Extract the (x, y) coordinate from the center of the cell holding the provided text.  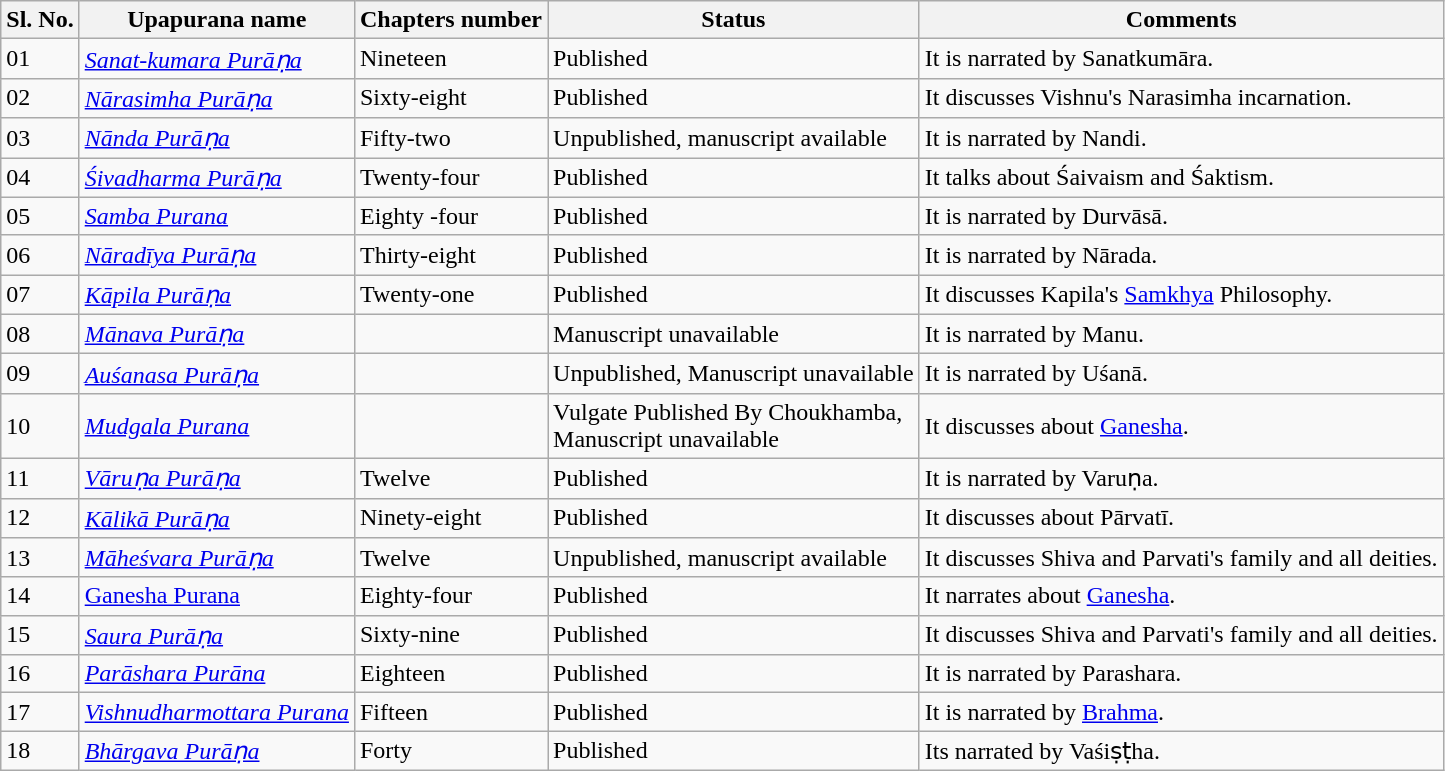
Sanat-kumara Purāṇa (216, 59)
It is narrated by Varuṇa. (1181, 478)
Auśanasa Purāṇa (216, 374)
08 (40, 334)
09 (40, 374)
Vulgate Published By Choukhamba,Manuscript unavailable (734, 426)
Fifteen (450, 712)
Nārasimha Purāṇa (216, 98)
Sixty-nine (450, 635)
It is narrated by Nandi. (1181, 138)
14 (40, 596)
It discusses Kapila's Samkhya Philosophy. (1181, 295)
Its narrated by Vaśiṣṭha. (1181, 751)
06 (40, 255)
17 (40, 712)
Saura Purāṇa (216, 635)
02 (40, 98)
Forty (450, 751)
13 (40, 558)
Ganesha Purana (216, 596)
Eighty -four (450, 216)
It is narrated by Sanatkumāra. (1181, 59)
Bhārgava Purāṇa (216, 751)
Twenty-one (450, 295)
05 (40, 216)
18 (40, 751)
Nānda Purāṇa (216, 138)
Fifty-two (450, 138)
Mānava Purāṇa (216, 334)
Sl. No. (40, 20)
It is narrated by Brahma. (1181, 712)
Parāshara Purāna (216, 674)
Twenty-four (450, 178)
It talks about Śaivaism and Śaktism. (1181, 178)
Comments (1181, 20)
Vāruṇa Purāṇa (216, 478)
Vishnudharmottara Purana (216, 712)
Thirty-eight (450, 255)
Eighty-four (450, 596)
It is narrated by Parashara. (1181, 674)
Nāradīya Purāṇa (216, 255)
Status (734, 20)
Manuscript unavailable (734, 334)
Samba Purana (216, 216)
15 (40, 635)
It is narrated by Durvāsā. (1181, 216)
16 (40, 674)
Kāpila Purāṇa (216, 295)
04 (40, 178)
10 (40, 426)
11 (40, 478)
Māheśvara Purāṇa (216, 558)
Upapurana name (216, 20)
It narrates about Ganesha. (1181, 596)
It discusses Vishnu's Narasimha incarnation. (1181, 98)
Ninety-eight (450, 518)
Chapters number (450, 20)
It is narrated by Uśanā. (1181, 374)
Kālikā Purāṇa (216, 518)
Sixty-eight (450, 98)
It discusses about Ganesha. (1181, 426)
Mudgala Purana (216, 426)
It is narrated by Nārada. (1181, 255)
Unpublished, Manuscript unavailable (734, 374)
Eighteen (450, 674)
Nineteen (450, 59)
01 (40, 59)
03 (40, 138)
It is narrated by Manu. (1181, 334)
It discusses about Pārvatī. (1181, 518)
07 (40, 295)
12 (40, 518)
Śivadharma Purāṇa (216, 178)
